Extract the [x, y] coordinate from the center of the cell holding the provided text.  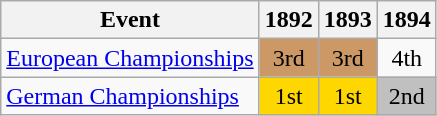
European Championships [130, 58]
German Championships [130, 96]
2nd [406, 96]
Event [130, 20]
1894 [406, 20]
1892 [288, 20]
1893 [348, 20]
4th [406, 58]
